Return [X, Y] of the center of cell containing provided text 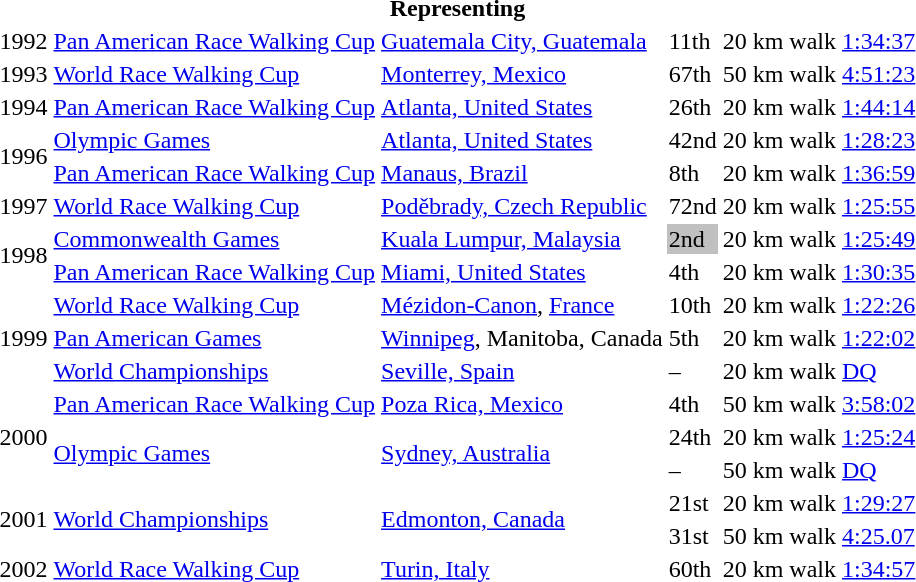
Sydney, Australia [522, 454]
Seville, Spain [522, 371]
26th [692, 107]
Pan American Games [214, 338]
24th [692, 437]
Poděbrady, Czech Republic [522, 206]
31st [692, 536]
Poza Rica, Mexico [522, 404]
Monterrey, Mexico [522, 74]
8th [692, 173]
67th [692, 74]
Winnipeg, Manitoba, Canada [522, 338]
Kuala Lumpur, Malaysia [522, 239]
Miami, United States [522, 272]
42nd [692, 140]
Edmonton, Canada [522, 520]
5th [692, 338]
Mézidon-Canon, France [522, 305]
21st [692, 503]
11th [692, 41]
10th [692, 305]
Manaus, Brazil [522, 173]
Commonwealth Games [214, 239]
72nd [692, 206]
2nd [692, 239]
Guatemala City, Guatemala [522, 41]
